Pinpoint the cell where the given text exists, returning its (x, y) midpoint coordinate. 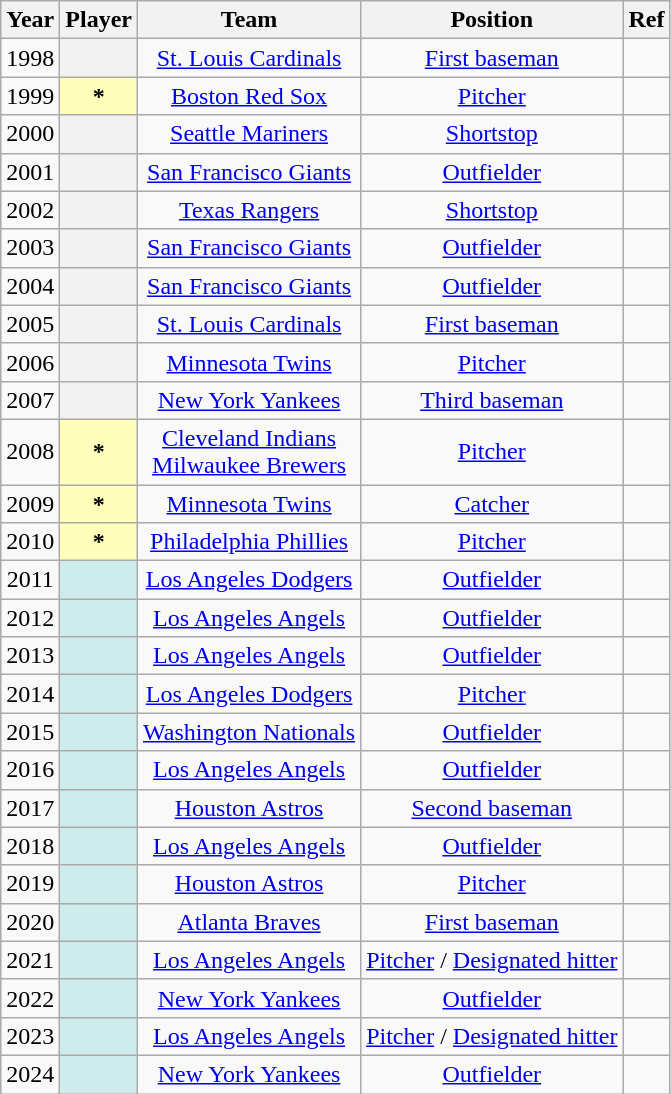
2004 (30, 286)
2010 (30, 542)
Second baseman (492, 808)
2009 (30, 503)
2006 (30, 362)
2012 (30, 618)
2007 (30, 400)
2014 (30, 694)
2016 (30, 770)
Ref (646, 20)
2020 (30, 922)
2002 (30, 210)
Team (250, 20)
Atlanta Braves (250, 922)
2017 (30, 808)
2008 (30, 452)
2019 (30, 884)
2001 (30, 172)
2021 (30, 960)
Washington Nationals (250, 732)
2005 (30, 324)
Player (99, 20)
2000 (30, 134)
Position (492, 20)
2018 (30, 846)
Third baseman (492, 400)
Catcher (492, 503)
Texas Rangers (250, 210)
2003 (30, 248)
2013 (30, 656)
1998 (30, 58)
Boston Red Sox (250, 96)
1999 (30, 96)
Seattle Mariners (250, 134)
2015 (30, 732)
Year (30, 20)
2022 (30, 998)
Philadelphia Phillies (250, 542)
2024 (30, 1074)
Cleveland IndiansMilwaukee Brewers (250, 452)
2011 (30, 580)
2023 (30, 1036)
